For the text-containing cell, return its midpoint in (x, y) coordinate format. 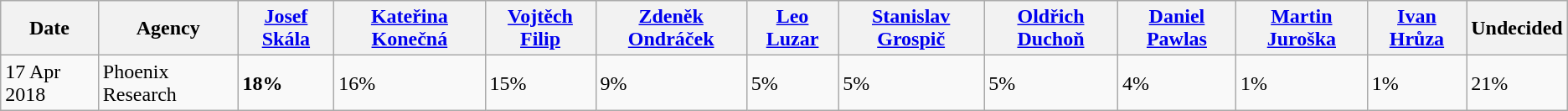
Stanislav Grospič (911, 29)
18% (286, 82)
Phoenix Research (168, 82)
4% (1176, 82)
16% (410, 82)
15% (540, 82)
Josef Skála (286, 29)
Daniel Pawlas (1176, 29)
9% (671, 82)
Vojtěch Filip (540, 29)
Oldřich Duchoň (1051, 29)
Undecided (1518, 29)
Martin Juroška (1302, 29)
Agency (168, 29)
Leo Luzar (792, 29)
Zdeněk Ondráček (671, 29)
17 Apr 2018 (50, 82)
21% (1518, 82)
Date (50, 29)
Kateřina Konečná (410, 29)
Ivan Hrůza (1416, 29)
